Pinpoint the cell where the given text exists, returning its [X, Y] midpoint coordinate. 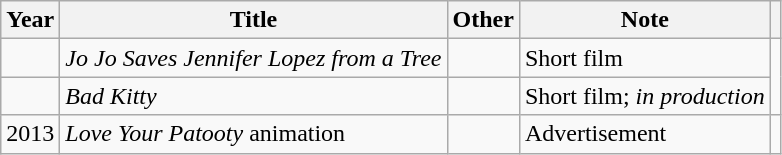
Short film; in production [644, 96]
Title [254, 20]
2013 [30, 134]
Bad Kitty [254, 96]
Other [483, 20]
Year [30, 20]
Note [644, 20]
Advertisement [644, 134]
Jo Jo Saves Jennifer Lopez from a Tree [254, 58]
Love Your Patooty animation [254, 134]
Short film [644, 58]
